Output the [X, Y] coordinate of the center of the cell containing the given text.  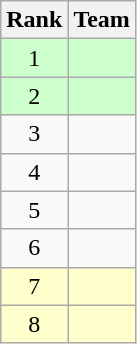
2 [34, 96]
1 [34, 58]
Team [102, 20]
Rank [34, 20]
5 [34, 210]
3 [34, 134]
6 [34, 248]
8 [34, 324]
4 [34, 172]
7 [34, 286]
